Provide the [x, y] coordinate of the cell's center where the given text is located.  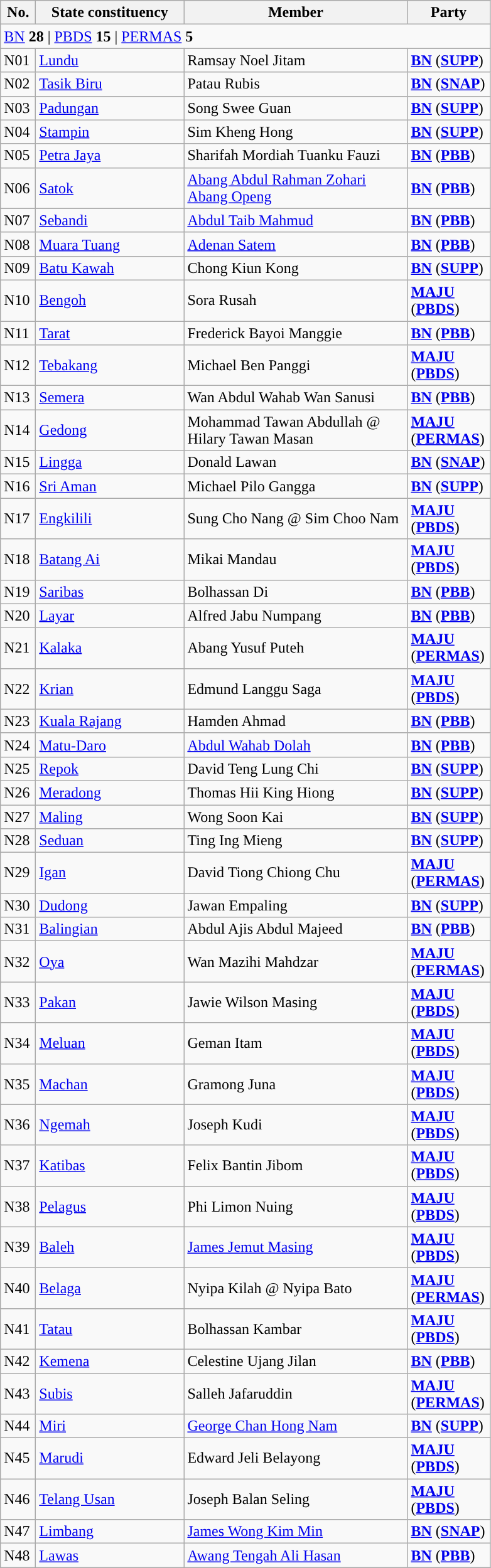
Limbang [110, 1532]
Sharifah Mordiah Tuanku Fauzi [296, 156]
N20 [18, 616]
Abdul Wahab Dolah [296, 745]
Balingian [110, 929]
Ramsay Noel Jitam [296, 60]
Hamden Ahmad [296, 721]
Lawas [110, 1555]
N46 [18, 1500]
Jawan Empaling [296, 905]
N01 [18, 60]
Nyipa Kilah @ Nyipa Bato [296, 1288]
Dudong [110, 905]
Michael Ben Panggi [296, 365]
Tebakang [110, 365]
Sebandi [110, 220]
Ting Ing Mieng [296, 841]
N03 [18, 108]
N25 [18, 769]
N45 [18, 1458]
Tasik Biru [110, 84]
Telang Usan [110, 1500]
Abang Yusuf Puteh [296, 648]
Pakan [110, 1003]
Layar [110, 616]
N11 [18, 333]
Machan [110, 1084]
Mikai Mandau [296, 560]
N22 [18, 689]
Kuala Rajang [110, 721]
Kemena [110, 1361]
Edmund Langgu Saga [296, 689]
Meluan [110, 1043]
Jawie Wilson Masing [296, 1003]
Phi Limon Nuing [296, 1206]
Edward Jeli Belayong [296, 1458]
State constituency [110, 13]
Baleh [110, 1247]
N04 [18, 132]
BN 28 | PBDS 15 | PERMAS 5 [245, 36]
Song Swee Guan [296, 108]
David Tiong Chiong Chu [296, 873]
N17 [18, 518]
Chong Kiun Kong [296, 268]
Sim Kheng Hong [296, 132]
N08 [18, 244]
Engkilili [110, 518]
Alfred Jabu Numpang [296, 616]
Felix Bantin Jibom [296, 1166]
Satok [110, 188]
N29 [18, 873]
N18 [18, 560]
N41 [18, 1329]
Miri [110, 1426]
Abdul Ajis Abdul Majeed [296, 929]
Igan [110, 873]
Oya [110, 961]
N36 [18, 1124]
N48 [18, 1555]
Frederick Bayoi Manggie [296, 333]
N38 [18, 1206]
N02 [18, 84]
James Jemut Masing [296, 1247]
Wong Soon Kai [296, 816]
N44 [18, 1426]
Batang Ai [110, 560]
Salleh Jafaruddin [296, 1393]
Abdul Taib Mahmud [296, 220]
Michael Pilo Gangga [296, 486]
Matu-Daro [110, 745]
N05 [18, 156]
N19 [18, 592]
Wan Abdul Wahab Wan Sanusi [296, 398]
N42 [18, 1361]
N47 [18, 1532]
Wan Mazihi Mahdzar [296, 961]
Bolhassan Di [296, 592]
Pelagus [110, 1206]
Adenan Satem [296, 244]
Subis [110, 1393]
N35 [18, 1084]
Petra Jaya [110, 156]
Meradong [110, 792]
Marudi [110, 1458]
Joseph Balan Seling [296, 1500]
Awang Tengah Ali Hasan [296, 1555]
No. [18, 13]
Muara Tuang [110, 244]
Semera [110, 398]
N15 [18, 462]
Tarat [110, 333]
N43 [18, 1393]
Member [296, 13]
N24 [18, 745]
N14 [18, 430]
N10 [18, 300]
Seduan [110, 841]
Maling [110, 816]
Batu Kawah [110, 268]
Repok [110, 769]
David Teng Lung Chi [296, 769]
N07 [18, 220]
N27 [18, 816]
Patau Rubis [296, 84]
Sung Cho Nang @ Sim Choo Nam [296, 518]
Stampin [110, 132]
Abang Abdul Rahman Zohari Abang Openg [296, 188]
Joseph Kudi [296, 1124]
N39 [18, 1247]
Lingga [110, 462]
N13 [18, 398]
Katibas [110, 1166]
N16 [18, 486]
Celestine Ujang Jilan [296, 1361]
Sora Rusah [296, 300]
Krian [110, 689]
N26 [18, 792]
N30 [18, 905]
Bengoh [110, 300]
N40 [18, 1288]
Lundu [110, 60]
Donald Lawan [296, 462]
Mohammad Tawan Abdullah @ Hilary Tawan Masan [296, 430]
Padungan [110, 108]
Geman Itam [296, 1043]
N32 [18, 961]
N34 [18, 1043]
N28 [18, 841]
Gramong Juna [296, 1084]
Ngemah [110, 1124]
Kalaka [110, 648]
N31 [18, 929]
N21 [18, 648]
N09 [18, 268]
George Chan Hong Nam [296, 1426]
Bolhassan Kambar [296, 1329]
Belaga [110, 1288]
N33 [18, 1003]
N37 [18, 1166]
Tatau [110, 1329]
N23 [18, 721]
Party [448, 13]
N12 [18, 365]
Gedong [110, 430]
Sri Aman [110, 486]
Thomas Hii King Hiong [296, 792]
Saribas [110, 592]
N06 [18, 188]
James Wong Kim Min [296, 1532]
